For the text-containing cell, return its midpoint in [x, y] coordinate format. 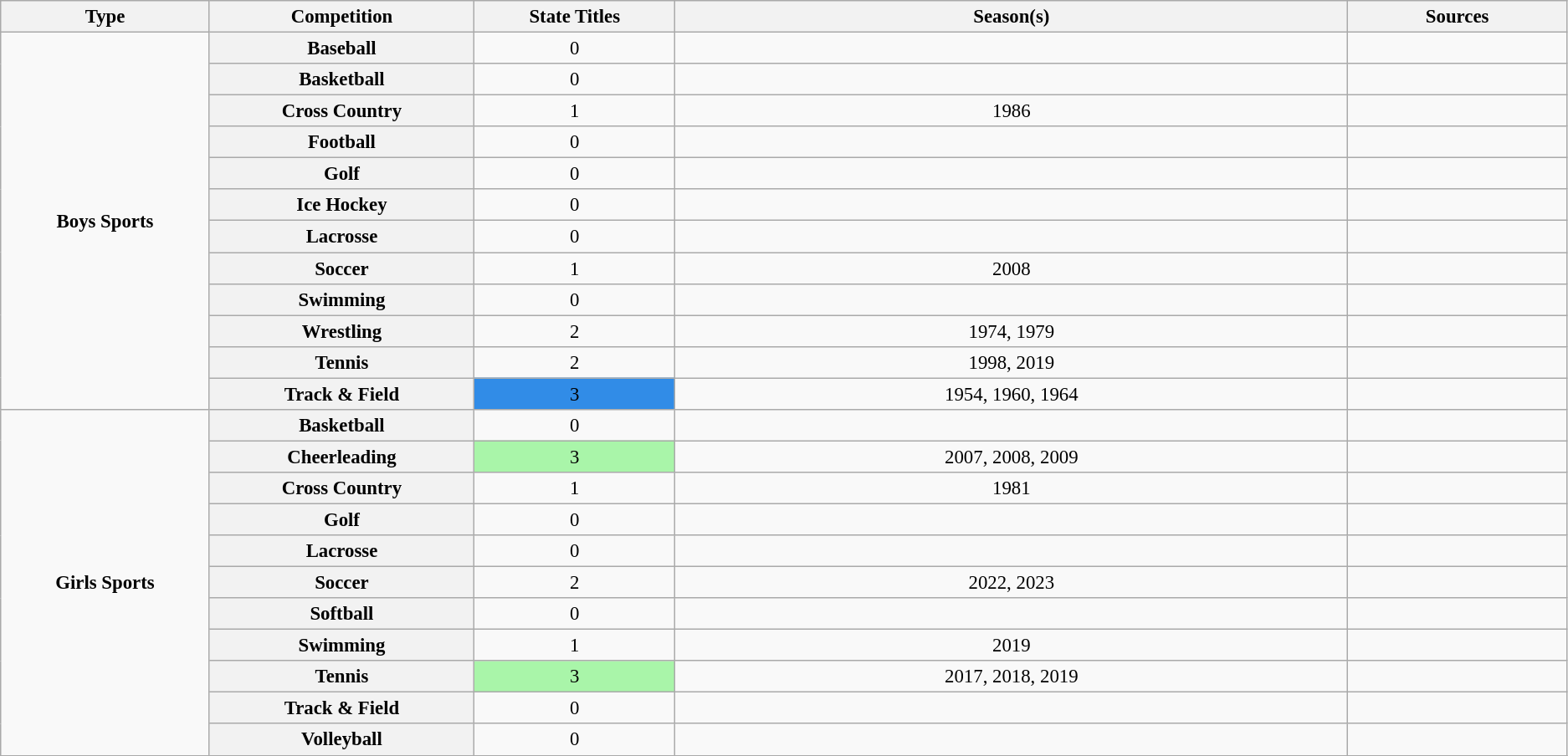
Softball [341, 614]
Wrestling [341, 331]
Baseball [341, 49]
Boys Sports [105, 221]
1954, 1960, 1964 [1012, 394]
2019 [1012, 646]
Sources [1458, 17]
Cheerleading [341, 457]
2017, 2018, 2019 [1012, 677]
1986 [1012, 111]
State Titles [575, 17]
Ice Hockey [341, 205]
Type [105, 17]
1981 [1012, 488]
Volleyball [341, 740]
Season(s) [1012, 17]
Girls Sports [105, 583]
2007, 2008, 2009 [1012, 457]
1998, 2019 [1012, 362]
2008 [1012, 268]
Football [341, 142]
2022, 2023 [1012, 583]
Competition [341, 17]
1974, 1979 [1012, 331]
